Return (X, Y) of the center of cell containing provided text 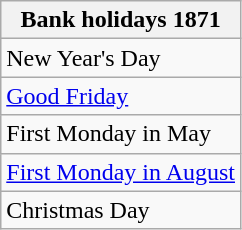
New Year's Day (121, 58)
Bank holidays 1871 (121, 20)
First Monday in May (121, 134)
Christmas Day (121, 210)
First Monday in August (121, 172)
Good Friday (121, 96)
